Return the (X, Y) coordinate for the center point of the cell that contains the specified text.  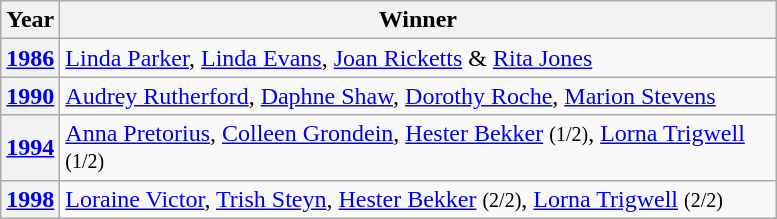
1998 (30, 199)
Winner (418, 20)
Audrey Rutherford, Daphne Shaw, Dorothy Roche, Marion Stevens (418, 96)
Loraine Victor, Trish Steyn, Hester Bekker (2/2), Lorna Trigwell (2/2) (418, 199)
Linda Parker, Linda Evans, Joan Ricketts & Rita Jones (418, 58)
Anna Pretorius, Colleen Grondein, Hester Bekker (1/2), Lorna Trigwell (1/2) (418, 148)
1986 (30, 58)
Year (30, 20)
1994 (30, 148)
1990 (30, 96)
